Output the [X, Y] coordinate of the center of the cell containing the given text.  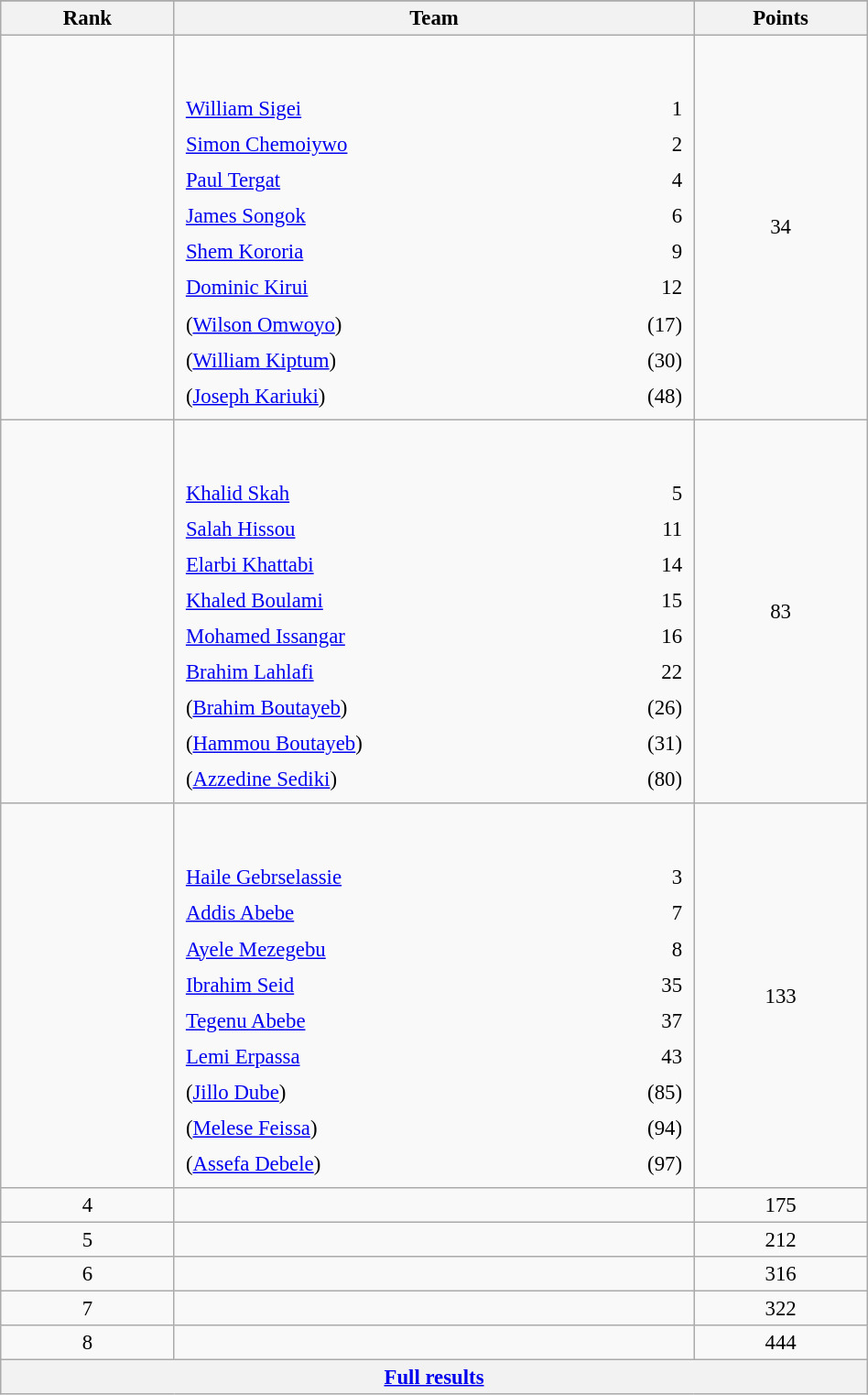
322 [780, 1309]
Team [434, 18]
16 [639, 637]
(Joseph Kariuki) [381, 396]
1 [635, 109]
37 [635, 1020]
Full results [434, 1378]
Khalid Skah [385, 493]
(80) [639, 779]
(Melese Feissa) [380, 1128]
3 [635, 877]
(85) [635, 1092]
(William Kiptum) [381, 359]
316 [780, 1274]
(48) [635, 396]
43 [635, 1056]
Simon Chemoiywo [381, 145]
Addis Abebe [380, 913]
12 [635, 288]
(Jillo Dube) [380, 1092]
175 [780, 1205]
(17) [635, 323]
(26) [639, 708]
35 [635, 985]
(Hammou Boutayeb) [385, 744]
Tegenu Abebe [380, 1020]
Salah Hissou [385, 529]
Shem Kororia [381, 252]
212 [780, 1239]
(97) [635, 1163]
William Sigei [381, 109]
Haile Gebrselassie [380, 877]
(Assefa Debele) [380, 1163]
Dominic Kirui [381, 288]
(Azzedine Sediki) [385, 779]
Paul Tergat [381, 180]
James Songok [381, 216]
133 [780, 995]
(Brahim Boutayeb) [385, 708]
Ibrahim Seid [380, 985]
Ayele Mezegebu [380, 949]
2 [635, 145]
Lemi Erpassa [380, 1056]
Khaled Boulami [385, 601]
14 [639, 564]
Points [780, 18]
(Wilson Omwoyo) [381, 323]
11 [639, 529]
Rank [88, 18]
(94) [635, 1128]
(30) [635, 359]
(31) [639, 744]
22 [639, 672]
9 [635, 252]
Elarbi Khattabi [385, 564]
Mohamed Issangar [385, 637]
Brahim Lahlafi [385, 672]
15 [639, 601]
34 [780, 227]
83 [780, 612]
444 [780, 1343]
